Scan for the cell matching the given text and deliver its (x, y) coordinate at center. 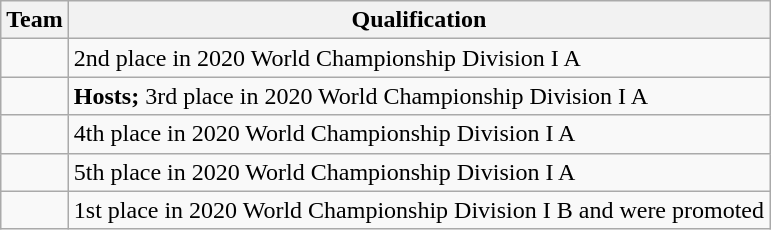
5th place in 2020 World Championship Division I A (418, 172)
Qualification (418, 20)
2nd place in 2020 World Championship Division I A (418, 58)
Team (35, 20)
4th place in 2020 World Championship Division I A (418, 134)
Hosts; 3rd place in 2020 World Championship Division I A (418, 96)
1st place in 2020 World Championship Division I B and were promoted (418, 210)
